Locate the cell with the specified text and output its [x, y] center coordinate. 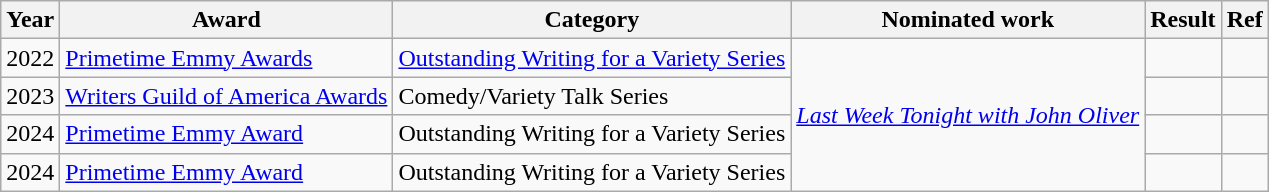
Year [30, 20]
Comedy/Variety Talk Series [592, 96]
Category [592, 20]
2023 [30, 96]
Ref [1244, 20]
Award [226, 20]
2022 [30, 58]
Writers Guild of America Awards [226, 96]
Nominated work [968, 20]
Result [1183, 20]
Primetime Emmy Awards [226, 58]
Last Week Tonight with John Oliver [968, 115]
